Search for the cell housing the specified text and yield its [X, Y] center coordinate. 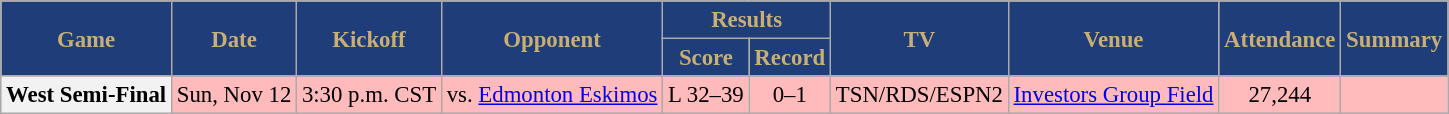
Venue [1114, 38]
3:30 p.m. CST [370, 95]
Record [790, 58]
L 32–39 [706, 95]
TSN/RDS/ESPN2 [920, 95]
0–1 [790, 95]
Date [234, 38]
Kickoff [370, 38]
Attendance [1280, 38]
Sun, Nov 12 [234, 95]
Opponent [552, 38]
Game [86, 38]
Summary [1394, 38]
27,244 [1280, 95]
vs. Edmonton Eskimos [552, 95]
TV [920, 38]
Investors Group Field [1114, 95]
West Semi-Final [86, 95]
Results [747, 20]
Score [706, 58]
